Extract the [x, y] coordinate from the center of the cell holding the provided text.  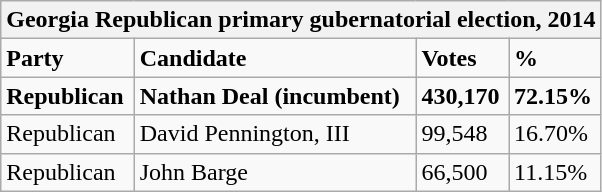
72.15% [554, 96]
Georgia Republican primary gubernatorial election, 2014 [301, 20]
Party [68, 58]
66,500 [462, 172]
% [554, 58]
430,170 [462, 96]
John Barge [275, 172]
11.15% [554, 172]
16.70% [554, 134]
Votes [462, 58]
Nathan Deal (incumbent) [275, 96]
David Pennington, III [275, 134]
99,548 [462, 134]
Candidate [275, 58]
